Determine the (X, Y) coordinate at the center of the cell enclosing the given text.  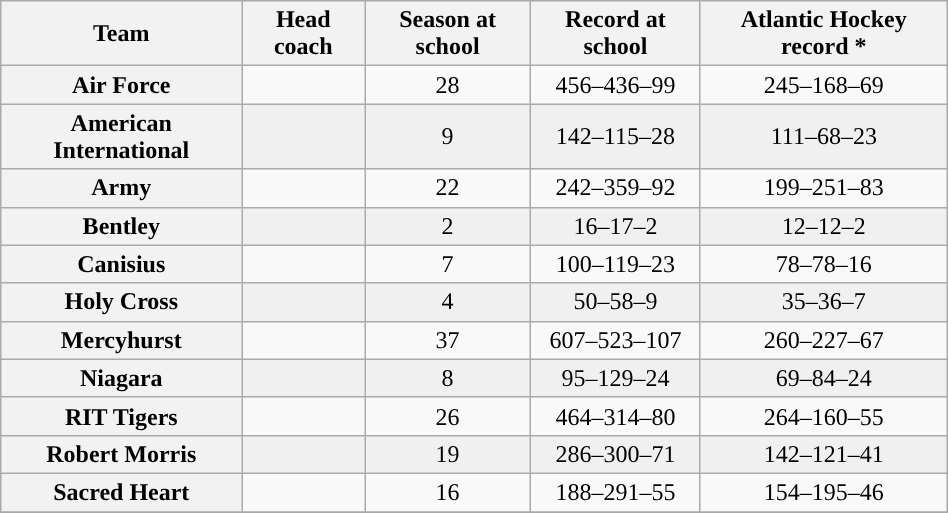
Sacred Heart (122, 492)
Season at school (448, 34)
Mercyhurst (122, 340)
16 (448, 492)
111–68–23 (824, 136)
4 (448, 302)
100–119–23 (616, 264)
154–195–46 (824, 492)
Army (122, 188)
456–436–99 (616, 85)
22 (448, 188)
264–160–55 (824, 416)
Record at school (616, 34)
26 (448, 416)
12–12–2 (824, 226)
RIT Tigers (122, 416)
286–300–71 (616, 454)
95–129–24 (616, 378)
245–168–69 (824, 85)
69–84–24 (824, 378)
Atlantic Hockey record * (824, 34)
464–314–80 (616, 416)
16–17–2 (616, 226)
199–251–83 (824, 188)
607–523–107 (616, 340)
19 (448, 454)
Niagara (122, 378)
260–227–67 (824, 340)
188–291–55 (616, 492)
Holy Cross (122, 302)
50–58–9 (616, 302)
Air Force (122, 85)
35–36–7 (824, 302)
37 (448, 340)
Head coach (304, 34)
Robert Morris (122, 454)
142–115–28 (616, 136)
8 (448, 378)
28 (448, 85)
78–78–16 (824, 264)
142–121–41 (824, 454)
Canisius (122, 264)
2 (448, 226)
Bentley (122, 226)
Team (122, 34)
7 (448, 264)
242–359–92 (616, 188)
American International (122, 136)
9 (448, 136)
